Output the [X, Y] coordinate of the center of the cell containing the given text.  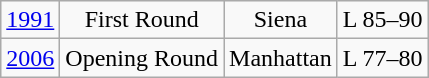
1991 [30, 20]
L 85–90 [382, 20]
Siena [281, 20]
2006 [30, 58]
First Round [142, 20]
L 77–80 [382, 58]
Opening Round [142, 58]
Manhattan [281, 58]
